From the cell containing the given text, extract its center point as [x, y] coordinate. 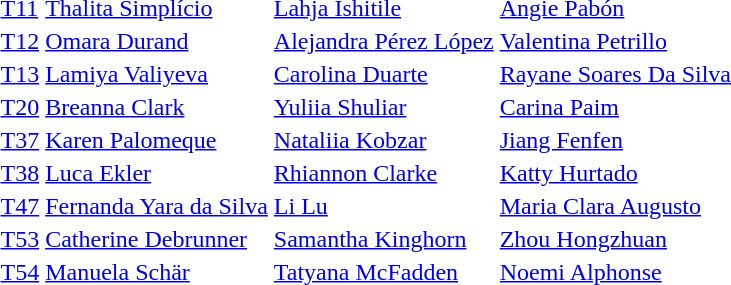
Lamiya Valiyeva [157, 74]
Fernanda Yara da Silva [157, 206]
Rhiannon Clarke [384, 173]
Alejandra Pérez López [384, 41]
Nataliia Kobzar [384, 140]
Breanna Clark [157, 107]
Li Lu [384, 206]
Carolina Duarte [384, 74]
Luca Ekler [157, 173]
Karen Palomeque [157, 140]
Omara Durand [157, 41]
Yuliia Shuliar [384, 107]
Catherine Debrunner [157, 239]
Samantha Kinghorn [384, 239]
